Scan for the cell matching the given text and deliver its (X, Y) coordinate at center. 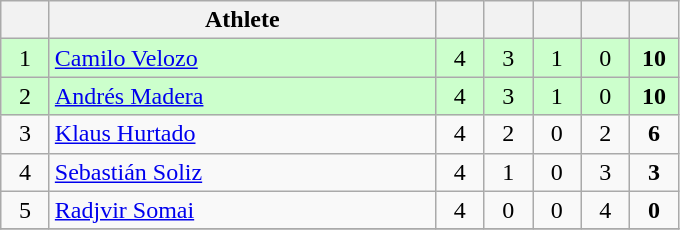
Sebastián Soliz (242, 172)
5 (26, 210)
Andrés Madera (242, 96)
6 (654, 134)
Klaus Hurtado (242, 134)
Camilo Velozo (242, 58)
Athlete (242, 20)
Radjvir Somai (242, 210)
